Pinpoint the cell where the given text exists, returning its (x, y) midpoint coordinate. 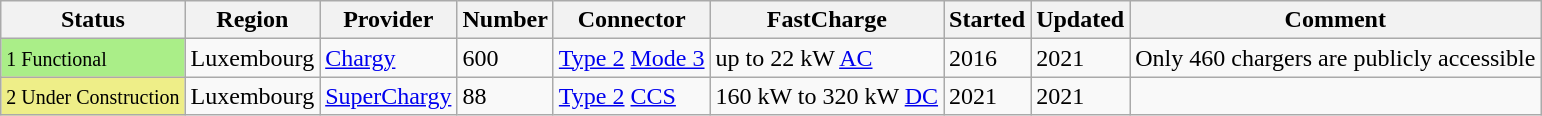
1 Functional (93, 58)
up to 22 kW AC (827, 58)
FastCharge (827, 20)
Status (93, 20)
2 Under Construction (93, 96)
Provider (388, 20)
Type 2 Mode 3 (632, 58)
Chargy (388, 58)
Comment (1336, 20)
Connector (632, 20)
88 (505, 96)
Started (988, 20)
Updated (1080, 20)
160 kW to 320 kW DC (827, 96)
Region (252, 20)
Number (505, 20)
Type 2 CCS (632, 96)
2016 (988, 58)
600 (505, 58)
SuperChargy (388, 96)
Only 460 chargers are publicly accessible (1336, 58)
